Provide the [X, Y] coordinate of the cell's center where the given text is located.  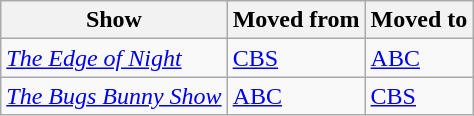
Moved from [296, 20]
Show [114, 20]
The Bugs Bunny Show [114, 96]
The Edge of Night [114, 58]
Moved to [419, 20]
